Output the [X, Y] coordinate of the center of the cell containing the given text.  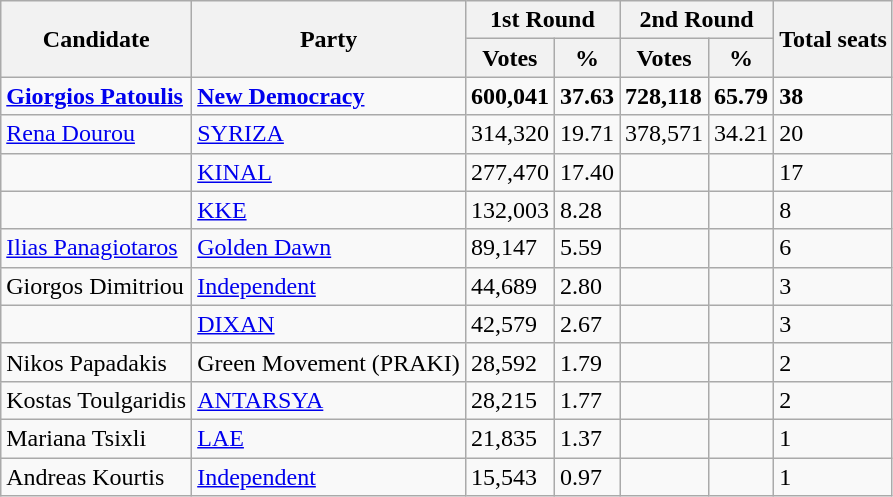
Giorgos Dimitriou [96, 286]
42,579 [510, 324]
Mariana Tsixli [96, 438]
2nd Round [697, 20]
21,835 [510, 438]
LAE [329, 438]
1st Round [542, 20]
Party [329, 39]
Total seats [834, 39]
15,543 [510, 477]
17.40 [586, 172]
89,147 [510, 248]
Kostas Toulgaridis [96, 400]
1.77 [586, 400]
Nikos Papadakis [96, 362]
28,592 [510, 362]
Andreas Kourtis [96, 477]
2.80 [586, 286]
Rena Dourou [96, 134]
37.63 [586, 96]
ANTARSYA [329, 400]
Golden Dawn [329, 248]
1.37 [586, 438]
34.21 [742, 134]
38 [834, 96]
8 [834, 210]
28,215 [510, 400]
314,320 [510, 134]
5.59 [586, 248]
2.67 [586, 324]
17 [834, 172]
8.28 [586, 210]
65.79 [742, 96]
0.97 [586, 477]
19.71 [586, 134]
20 [834, 134]
KINAL [329, 172]
DIXAN [329, 324]
Green Movement (PRAKI) [329, 362]
277,470 [510, 172]
Ilias Panagiotaros [96, 248]
378,571 [664, 134]
New Democracy [329, 96]
44,689 [510, 286]
6 [834, 248]
Giorgios Patoulis [96, 96]
Candidate [96, 39]
728,118 [664, 96]
KKE [329, 210]
1.79 [586, 362]
SYRIZA [329, 134]
132,003 [510, 210]
600,041 [510, 96]
